Extract the [X, Y] coordinate from the center of the cell holding the provided text.  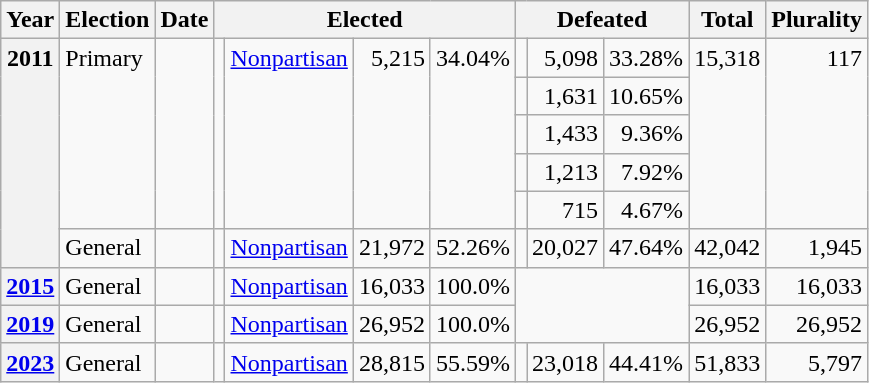
21,972 [392, 248]
1,945 [817, 248]
2019 [30, 324]
Defeated [602, 20]
Plurality [817, 20]
4.67% [646, 210]
715 [566, 210]
5,215 [392, 134]
33.28% [646, 58]
Year [30, 20]
Election [108, 20]
52.26% [472, 248]
117 [817, 134]
9.36% [646, 134]
5,797 [817, 362]
42,042 [728, 248]
Primary [108, 134]
47.64% [646, 248]
23,018 [566, 362]
34.04% [472, 134]
7.92% [646, 172]
20,027 [566, 248]
10.65% [646, 96]
44.41% [646, 362]
1,433 [566, 134]
Elected [365, 20]
Date [184, 20]
2011 [30, 153]
1,213 [566, 172]
2015 [30, 286]
5,098 [566, 58]
28,815 [392, 362]
51,833 [728, 362]
Total [728, 20]
1,631 [566, 96]
55.59% [472, 362]
15,318 [728, 134]
2023 [30, 362]
